Pinpoint the cell where the given text exists, returning its (X, Y) midpoint coordinate. 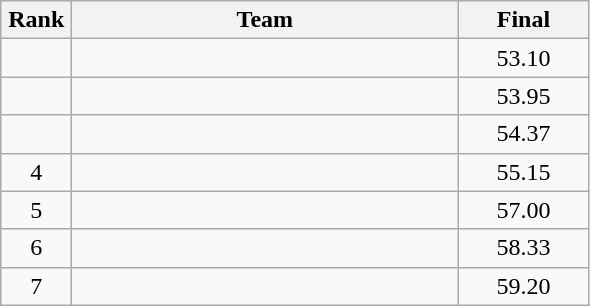
5 (36, 210)
4 (36, 172)
Team (265, 20)
57.00 (524, 210)
53.95 (524, 96)
55.15 (524, 172)
7 (36, 286)
58.33 (524, 248)
6 (36, 248)
59.20 (524, 286)
Rank (36, 20)
Final (524, 20)
54.37 (524, 134)
53.10 (524, 58)
